Detect which cell encompasses the target text, then output its [X, Y] center coordinate. 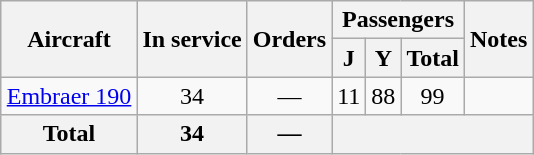
J [349, 58]
Passengers [398, 20]
Orders [289, 39]
In service [192, 39]
Embraer 190 [69, 96]
11 [349, 96]
Aircraft [69, 39]
Y [384, 58]
Notes [498, 39]
99 [433, 96]
88 [384, 96]
